Return the (x, y) coordinate for the center point of the cell that contains the specified text.  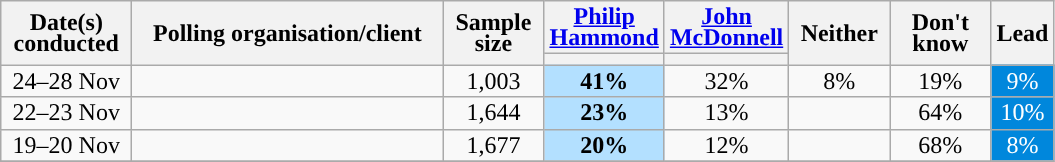
1,677 (494, 145)
12% (726, 145)
20% (604, 145)
Lead (1022, 33)
41% (604, 81)
64% (940, 113)
1,003 (494, 81)
22–23 Nov (66, 113)
Polling organisation/client (288, 33)
1,644 (494, 113)
24–28 Nov (66, 81)
9% (1022, 81)
Philip Hammond (604, 28)
19–20 Nov (66, 145)
19% (940, 81)
10% (1022, 113)
13% (726, 113)
32% (726, 81)
Neither (840, 33)
Sample size (494, 33)
68% (940, 145)
Date(s)conducted (66, 33)
23% (604, 113)
John McDonnell (726, 28)
Don't know (940, 33)
